Locate the cell with the specified text and output its (x, y) center coordinate. 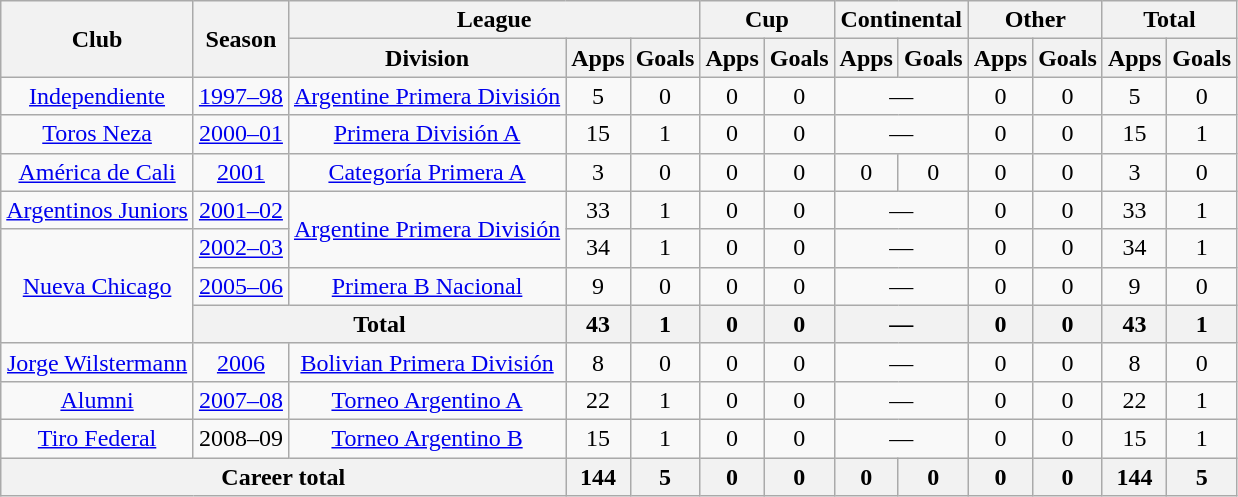
Jorge Wilstermann (98, 362)
Other (1035, 20)
2000–01 (240, 134)
2005–06 (240, 286)
Alumni (98, 400)
2008–09 (240, 438)
2001–02 (240, 210)
Argentinos Juniors (98, 210)
Toros Neza (98, 134)
Division (426, 58)
2001 (240, 172)
Primera B Nacional (426, 286)
Club (98, 39)
1997–98 (240, 96)
2006 (240, 362)
Career total (284, 477)
League (494, 20)
Primera División A (426, 134)
Torneo Argentino B (426, 438)
Tiro Federal (98, 438)
2002–03 (240, 248)
Independiente (98, 96)
Nueva Chicago (98, 286)
América de Cali (98, 172)
Cup (767, 20)
Torneo Argentino A (426, 400)
Continental (901, 20)
Season (240, 39)
Categoría Primera A (426, 172)
2007–08 (240, 400)
Bolivian Primera División (426, 362)
